From the cell containing the given text, extract its center point as [x, y] coordinate. 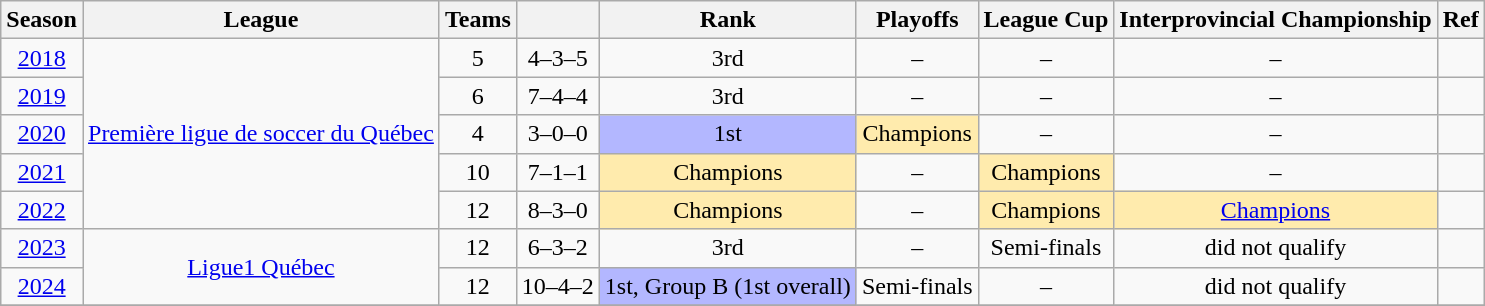
2021 [42, 172]
Interprovincial Championship [1276, 20]
2018 [42, 58]
2024 [42, 286]
5 [478, 58]
6 [478, 96]
Ref [1460, 20]
Playoffs [917, 20]
League [260, 20]
7–4–4 [558, 96]
10 [478, 172]
2020 [42, 134]
4–3–5 [558, 58]
6–3–2 [558, 248]
Première ligue de soccer du Québec [260, 134]
Teams [478, 20]
10–4–2 [558, 286]
7–1–1 [558, 172]
2019 [42, 96]
1st [728, 134]
Ligue1 Québec [260, 267]
Season [42, 20]
League Cup [1046, 20]
Rank [728, 20]
1st, Group B (1st overall) [728, 286]
3–0–0 [558, 134]
2023 [42, 248]
4 [478, 134]
8–3–0 [558, 210]
2022 [42, 210]
